For the text-containing cell, return its midpoint in (X, Y) coordinate format. 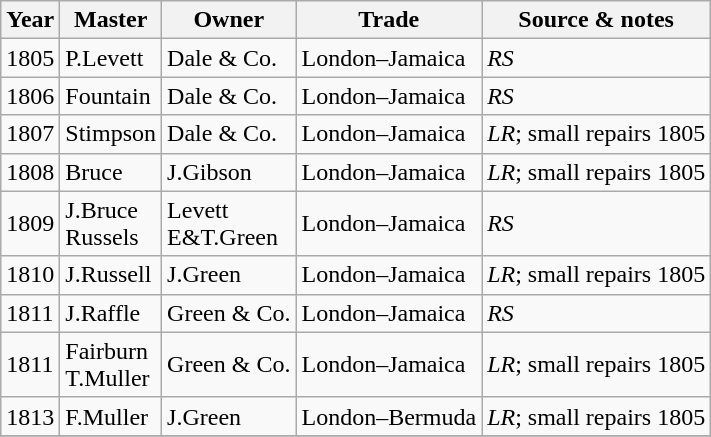
F.Muller (111, 416)
Stimpson (111, 134)
Master (111, 20)
London–Bermuda (389, 416)
Bruce (111, 172)
FairburnT.Muller (111, 364)
1807 (30, 134)
J.BruceRussels (111, 224)
1805 (30, 58)
1808 (30, 172)
1806 (30, 96)
1813 (30, 416)
J.Gibson (229, 172)
J.Russell (111, 275)
Source & notes (596, 20)
1810 (30, 275)
Fountain (111, 96)
Year (30, 20)
P.Levett (111, 58)
J.Raffle (111, 313)
LevettE&T.Green (229, 224)
1809 (30, 224)
Trade (389, 20)
Owner (229, 20)
